Pinpoint the cell where the given text exists, returning its [x, y] midpoint coordinate. 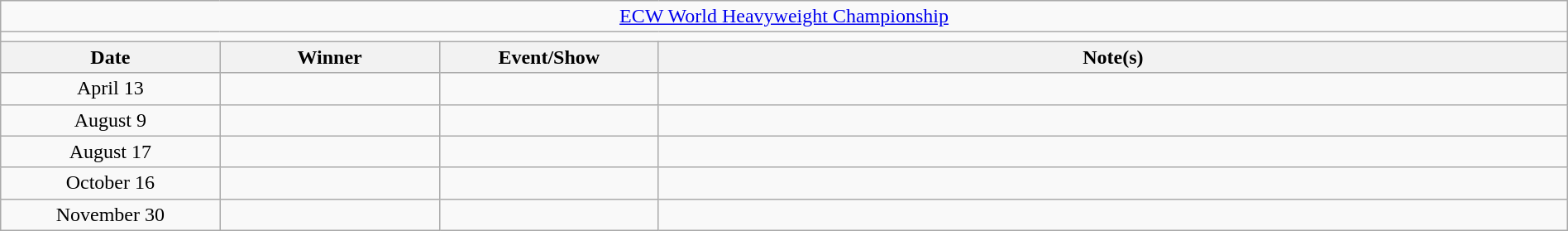
ECW World Heavyweight Championship [784, 17]
August 9 [111, 120]
Event/Show [549, 57]
April 13 [111, 89]
Date [111, 57]
Note(s) [1113, 57]
November 30 [111, 214]
October 16 [111, 183]
Winner [329, 57]
August 17 [111, 152]
